Detect which cell encompasses the target text, then output its [X, Y] center coordinate. 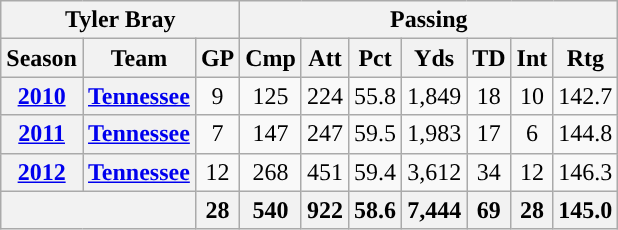
3,612 [434, 172]
Int [532, 58]
Rtg [586, 58]
Cmp [271, 58]
Team [138, 58]
6 [532, 134]
Tyler Bray [120, 20]
224 [324, 96]
540 [271, 210]
Att [324, 58]
125 [271, 96]
147 [271, 134]
GP [217, 58]
144.8 [586, 134]
146.3 [586, 172]
268 [271, 172]
69 [489, 210]
Season [42, 58]
451 [324, 172]
2010 [42, 96]
145.0 [586, 210]
1,849 [434, 96]
9 [217, 96]
10 [532, 96]
1,983 [434, 134]
247 [324, 134]
17 [489, 134]
59.4 [376, 172]
TD [489, 58]
Passing [429, 20]
7 [217, 134]
2011 [42, 134]
Yds [434, 58]
922 [324, 210]
142.7 [586, 96]
55.8 [376, 96]
59.5 [376, 134]
Pct [376, 58]
7,444 [434, 210]
58.6 [376, 210]
34 [489, 172]
18 [489, 96]
2012 [42, 172]
